From the cell containing the given text, extract its center point as (x, y) coordinate. 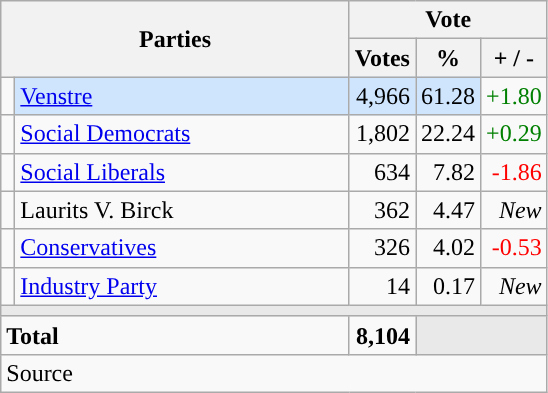
Venstre (182, 96)
Parties (176, 39)
Total (176, 335)
-1.86 (514, 172)
Vote (448, 20)
% (448, 58)
Industry Party (182, 286)
4.02 (448, 248)
4.47 (448, 210)
61.28 (448, 96)
22.24 (448, 134)
7.82 (448, 172)
1,802 (382, 134)
Votes (382, 58)
Social Liberals (182, 172)
Source (274, 373)
-0.53 (514, 248)
8,104 (382, 335)
Conservatives (182, 248)
+1.80 (514, 96)
326 (382, 248)
Laurits V. Birck (182, 210)
14 (382, 286)
362 (382, 210)
Social Democrats (182, 134)
+ / - (514, 58)
634 (382, 172)
+0.29 (514, 134)
4,966 (382, 96)
0.17 (448, 286)
